Capture the cell that displays the provided text and extract its [X, Y] central coordinate. 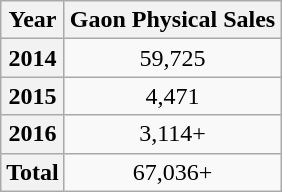
4,471 [172, 96]
59,725 [172, 58]
2016 [33, 134]
2014 [33, 58]
Year [33, 20]
Total [33, 172]
67,036+ [172, 172]
Gaon Physical Sales [172, 20]
2015 [33, 96]
3,114+ [172, 134]
